From the cell containing the given text, extract its center point as [X, Y] coordinate. 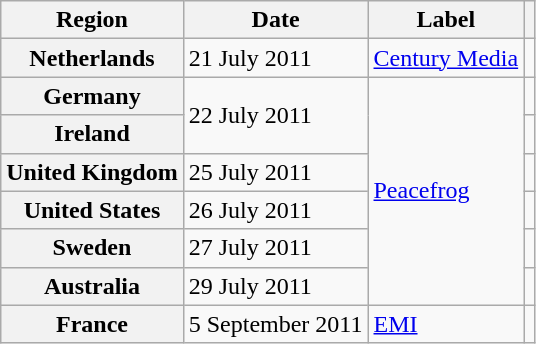
22 July 2011 [276, 115]
26 July 2011 [276, 210]
29 July 2011 [276, 286]
25 July 2011 [276, 172]
United Kingdom [92, 172]
Sweden [92, 248]
EMI [446, 324]
Region [92, 20]
Ireland [92, 134]
Century Media [446, 58]
France [92, 324]
5 September 2011 [276, 324]
27 July 2011 [276, 248]
Date [276, 20]
Australia [92, 286]
21 July 2011 [276, 58]
Germany [92, 96]
Peacefrog [446, 191]
Label [446, 20]
United States [92, 210]
Netherlands [92, 58]
